Capture the cell that displays the provided text and extract its [X, Y] central coordinate. 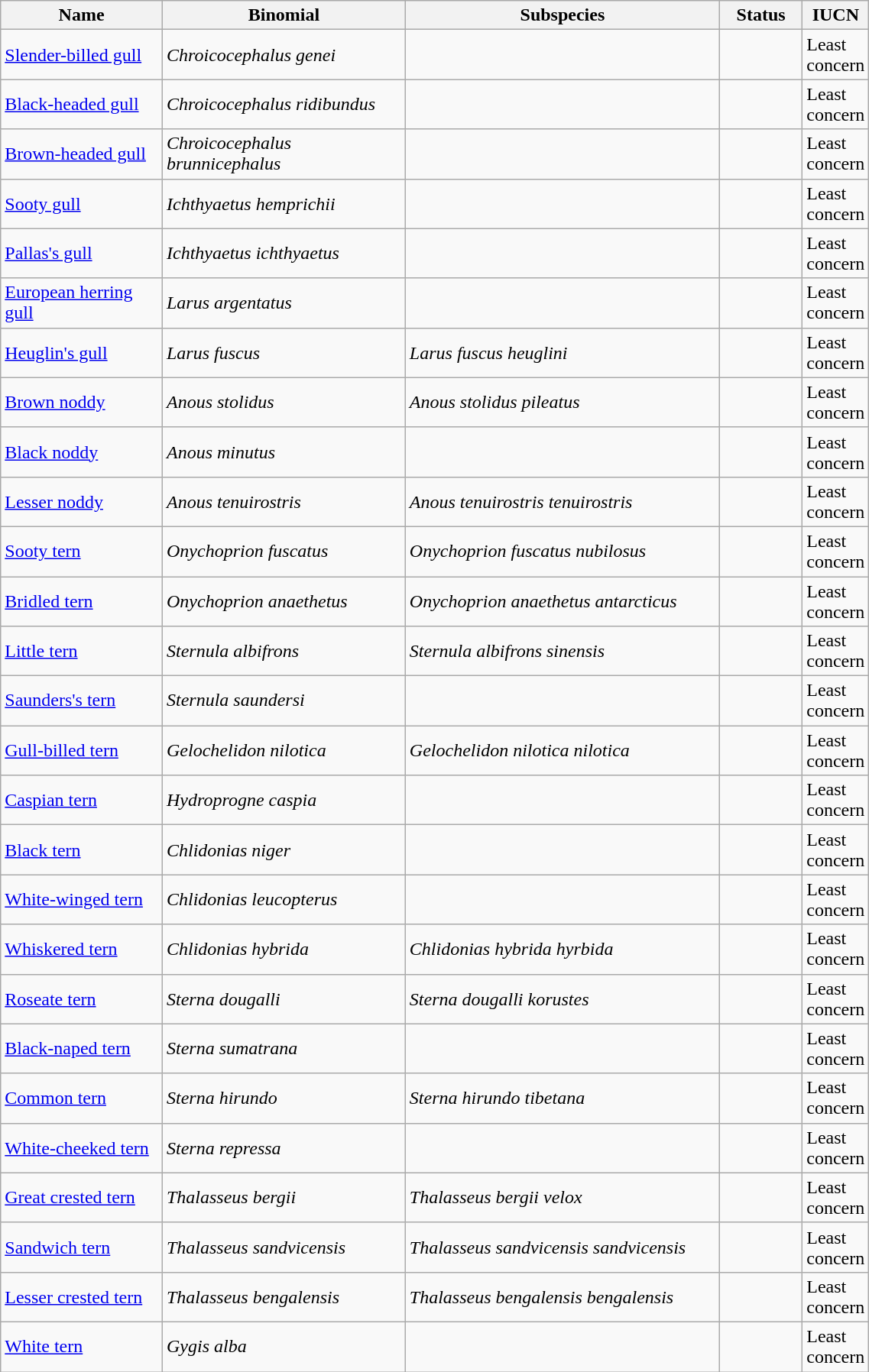
Sterna repressa [284, 1147]
Larus fuscus [284, 353]
White-cheeked tern [82, 1147]
Sooty tern [82, 552]
Anous minutus [284, 452]
Common tern [82, 1099]
Sandwich tern [82, 1247]
Chlidonias niger [284, 849]
Whiskered tern [82, 949]
Brown noddy [82, 402]
Black noddy [82, 452]
Pallas's gull [82, 254]
Gelochelidon nilotica [284, 750]
Chroicocephalus genei [284, 55]
Chlidonias hybrida hyrbida [563, 949]
Ichthyaetus ichthyaetus [284, 254]
Sternula albifrons [284, 651]
Black tern [82, 849]
Sterna dougalli korustes [563, 999]
Gygis alba [284, 1346]
Gull-billed tern [82, 750]
Chlidonias leucopterus [284, 900]
Status [760, 15]
Sooty gull [82, 203]
Sterna sumatrana [284, 1048]
Thalasseus sandvicensis sandvicensis [563, 1247]
Ichthyaetus hemprichii [284, 203]
Brown-headed gull [82, 154]
Thalasseus bengalensis bengalensis [563, 1297]
Sternula saundersi [284, 701]
Sterna hirundo [284, 1099]
Caspian tern [82, 801]
Lesser noddy [82, 501]
Thalasseus bergii [284, 1198]
White-winged tern [82, 900]
Thalasseus bergii velox [563, 1198]
Roseate tern [82, 999]
Chroicocephalus ridibundus [284, 104]
Sternula albifrons sinensis [563, 651]
Hydroprogne caspia [284, 801]
Binomial [284, 15]
Onychoprion fuscatus [284, 552]
Sterna hirundo tibetana [563, 1099]
Name [82, 15]
Sterna dougalli [284, 999]
Slender-billed gull [82, 55]
Gelochelidon nilotica nilotica [563, 750]
Anous tenuirostris [284, 501]
Anous stolidus pileatus [563, 402]
Little tern [82, 651]
Onychoprion anaethetus [284, 600]
Black-naped tern [82, 1048]
Larus fuscus heuglini [563, 353]
Chroicocephalus brunnicephalus [284, 154]
Anous tenuirostris tenuirostris [563, 501]
Great crested tern [82, 1198]
Bridled tern [82, 600]
Subspecies [563, 15]
Onychoprion fuscatus nubilosus [563, 552]
European herring gull [82, 303]
Larus argentatus [284, 303]
Lesser crested tern [82, 1297]
IUCN [836, 15]
Thalasseus sandvicensis [284, 1247]
Thalasseus bengalensis [284, 1297]
Onychoprion anaethetus antarcticus [563, 600]
Anous stolidus [284, 402]
White tern [82, 1346]
Chlidonias hybrida [284, 949]
Black-headed gull [82, 104]
Heuglin's gull [82, 353]
Saunders's tern [82, 701]
